Locate the cell with the specified text and output its (x, y) center coordinate. 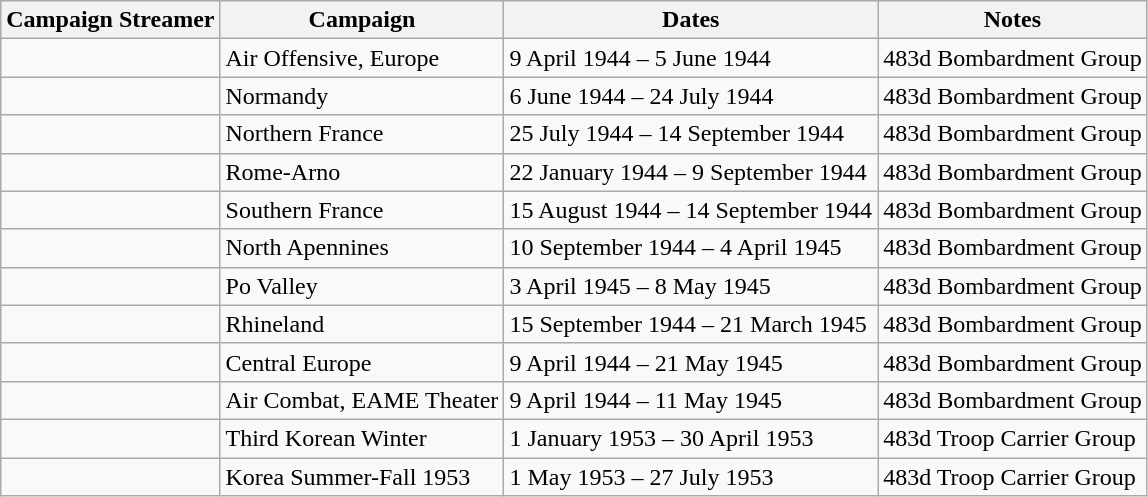
9 April 1944 – 21 May 1945 (691, 362)
9 April 1944 – 11 May 1945 (691, 400)
3 April 1945 – 8 May 1945 (691, 286)
1 May 1953 – 27 July 1953 (691, 477)
Normandy (362, 96)
Central Europe (362, 362)
North Apennines (362, 248)
Rhineland (362, 324)
Air Combat, EAME Theater (362, 400)
Korea Summer-Fall 1953 (362, 477)
6 June 1944 – 24 July 1944 (691, 96)
1 January 1953 – 30 April 1953 (691, 438)
Rome-Arno (362, 172)
Campaign Streamer (110, 20)
Campaign (362, 20)
Po Valley (362, 286)
Southern France (362, 210)
25 July 1944 – 14 September 1944 (691, 134)
Northern France (362, 134)
Third Korean Winter (362, 438)
10 September 1944 – 4 April 1945 (691, 248)
15 September 1944 – 21 March 1945 (691, 324)
9 April 1944 – 5 June 1944 (691, 58)
15 August 1944 – 14 September 1944 (691, 210)
Notes (1013, 20)
22 January 1944 – 9 September 1944 (691, 172)
Dates (691, 20)
Air Offensive, Europe (362, 58)
